Detect which cell encompasses the target text, then output its [X, Y] center coordinate. 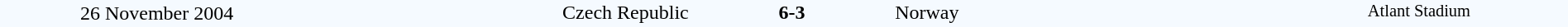
Czech Republic [501, 12]
26 November 2004 [157, 13]
Norway [1082, 12]
6-3 [791, 12]
Atlant Stadium [1419, 13]
